Return [x, y] of the center of cell containing provided text 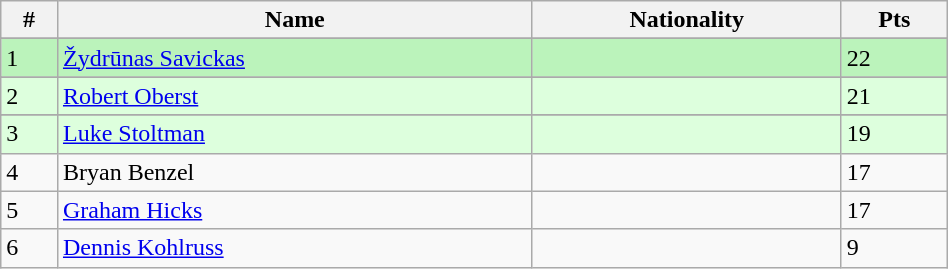
3 [30, 134]
5 [30, 210]
22 [894, 58]
2 [30, 96]
Name [294, 20]
1 [30, 58]
Luke Stoltman [294, 134]
# [30, 20]
9 [894, 248]
Graham Hicks [294, 210]
Žydrūnas Savickas [294, 58]
21 [894, 96]
Pts [894, 20]
Bryan Benzel [294, 172]
Nationality [686, 20]
4 [30, 172]
6 [30, 248]
Robert Oberst [294, 96]
Dennis Kohlruss [294, 248]
19 [894, 134]
